For the text-containing cell, return its midpoint in (X, Y) coordinate format. 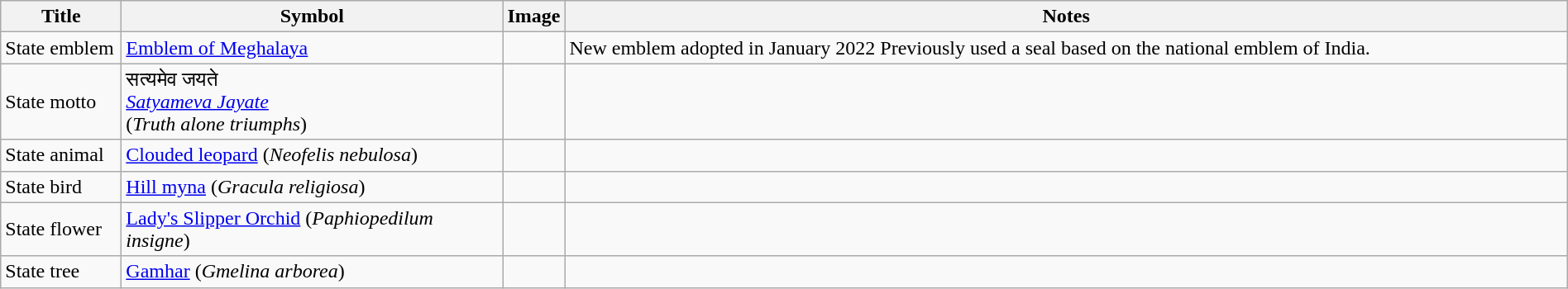
Emblem of Meghalaya (313, 48)
State tree (61, 272)
State animal (61, 155)
Symbol (313, 17)
सत्यमेव जयते Satyameva Jayate (Truth alone triumphs) (313, 102)
State motto (61, 102)
Image (534, 17)
State flower (61, 230)
Clouded leopard (Neofelis nebulosa) (313, 155)
Notes (1066, 17)
Title (61, 17)
Lady's Slipper Orchid (Paphiopedilum insigne) (313, 230)
Gamhar (Gmelina arborea) (313, 272)
State bird (61, 187)
New emblem adopted in January 2022 Previously used a seal based on the national emblem of India. (1066, 48)
State emblem (61, 48)
Hill myna (Gracula religiosa) (313, 187)
